Extract the (X, Y) coordinate from the center of the cell holding the provided text.  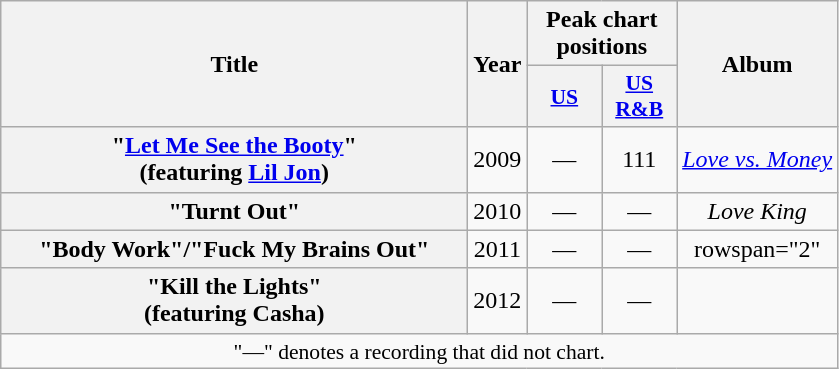
"Body Work"/"Fuck My Brains Out" (234, 249)
Album (758, 64)
USR&B (640, 96)
US (564, 96)
Love King (758, 211)
2010 (498, 211)
"Turnt Out" (234, 211)
Year (498, 64)
2009 (498, 160)
Peak chart positions (602, 34)
"—" denotes a recording that did not chart. (420, 351)
"Let Me See the Booty"(featuring Lil Jon) (234, 160)
Title (234, 64)
2012 (498, 300)
"Kill the Lights"(featuring Casha) (234, 300)
rowspan="2" (758, 249)
2011 (498, 249)
Love vs. Money (758, 160)
111 (640, 160)
